Locate the cell with the specified text and output its (X, Y) center coordinate. 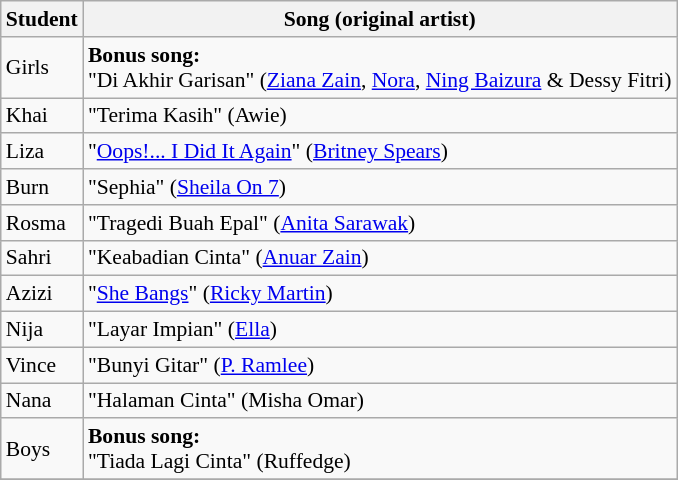
Burn (42, 187)
"Bunyi Gitar" (P. Ramlee) (380, 365)
Vince (42, 365)
"Keabadian Cinta" (Anuar Zain) (380, 258)
Song (original artist) (380, 19)
Rosma (42, 223)
Nija (42, 330)
Azizi (42, 294)
Bonus song: "Di Akhir Garisan" (Ziana Zain, Nora, Ning Baizura & Dessy Fitri) (380, 68)
Boys (42, 450)
"Tragedi Buah Epal" (Anita Sarawak) (380, 223)
Nana (42, 401)
"She Bangs" (Ricky Martin) (380, 294)
Sahri (42, 258)
"Terima Kasih" (Awie) (380, 116)
Student (42, 19)
"Halaman Cinta" (Misha Omar) (380, 401)
"Sephia" (Sheila On 7) (380, 187)
"Layar Impian" (Ella) (380, 330)
Khai (42, 116)
"Oops!... I Did It Again" (Britney Spears) (380, 152)
Bonus song: "Tiada Lagi Cinta" (Ruffedge) (380, 450)
Girls (42, 68)
Liza (42, 152)
